Locate the cell with the specified text and output its (X, Y) center coordinate. 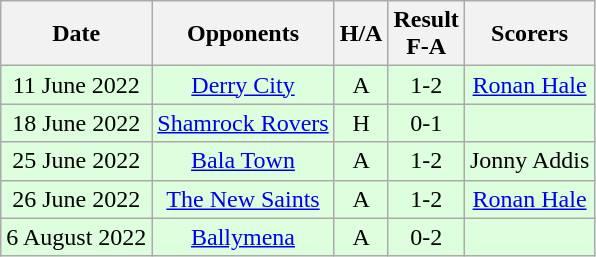
26 June 2022 (76, 199)
Scorers (529, 34)
18 June 2022 (76, 123)
Date (76, 34)
H (361, 123)
H/A (361, 34)
25 June 2022 (76, 161)
The New Saints (243, 199)
Opponents (243, 34)
Bala Town (243, 161)
Derry City (243, 85)
ResultF-A (426, 34)
11 June 2022 (76, 85)
6 August 2022 (76, 237)
Ballymena (243, 237)
0-2 (426, 237)
Shamrock Rovers (243, 123)
0-1 (426, 123)
Jonny Addis (529, 161)
